Return [X, Y] of the center of cell containing provided text 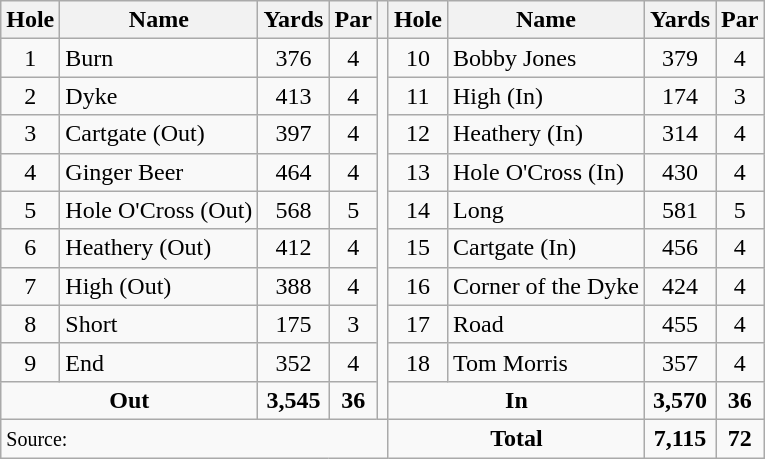
18 [418, 362]
Bobby Jones [546, 58]
17 [418, 324]
Out [130, 400]
72 [740, 438]
3,570 [680, 400]
Short [159, 324]
10 [418, 58]
High (Out) [159, 286]
16 [418, 286]
Dyke [159, 96]
11 [418, 96]
15 [418, 248]
352 [294, 362]
Hole O'Cross (Out) [159, 210]
376 [294, 58]
Tom Morris [546, 362]
Heathery (Out) [159, 248]
413 [294, 96]
412 [294, 248]
Burn [159, 58]
424 [680, 286]
Source: [195, 438]
14 [418, 210]
456 [680, 248]
397 [294, 134]
8 [30, 324]
314 [680, 134]
9 [30, 362]
Heathery (In) [546, 134]
Cartgate (Out) [159, 134]
2 [30, 96]
3,545 [294, 400]
Ginger Beer [159, 172]
357 [680, 362]
388 [294, 286]
In [516, 400]
Cartgate (In) [546, 248]
Long [546, 210]
175 [294, 324]
12 [418, 134]
174 [680, 96]
13 [418, 172]
464 [294, 172]
Corner of the Dyke [546, 286]
568 [294, 210]
End [159, 362]
581 [680, 210]
1 [30, 58]
6 [30, 248]
Road [546, 324]
Total [516, 438]
455 [680, 324]
7 [30, 286]
High (In) [546, 96]
Hole O'Cross (In) [546, 172]
7,115 [680, 438]
379 [680, 58]
430 [680, 172]
